Determine the (x, y) coordinate at the center of the cell enclosing the given text.  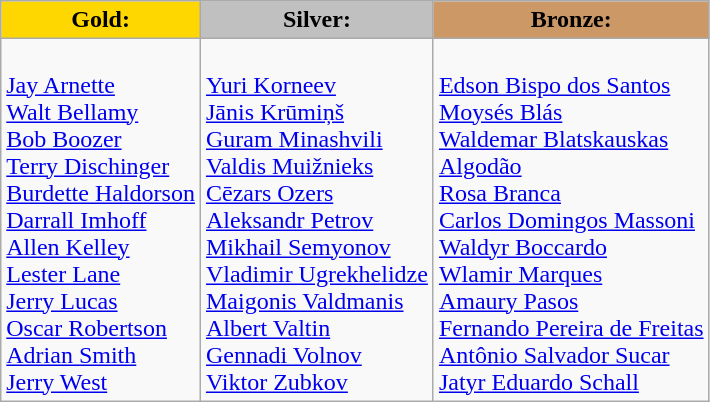
Bronze: (571, 20)
Silver: (316, 20)
Gold: (101, 20)
